Determine the (X, Y) coordinate at the center of the cell enclosing the given text.  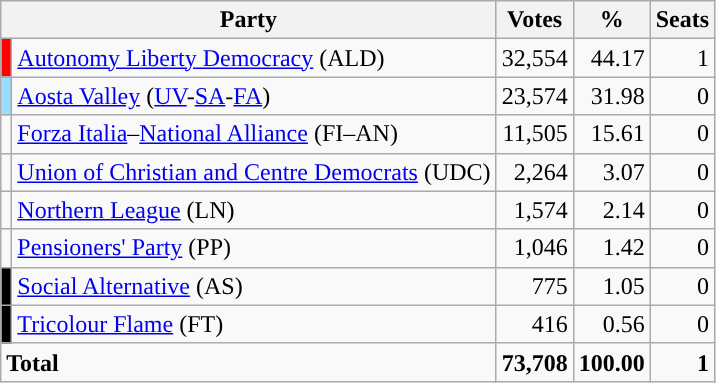
32,554 (534, 58)
Seats (682, 20)
Northern League (LN) (254, 210)
23,574 (534, 96)
416 (534, 324)
Tricolour Flame (FT) (254, 324)
Aosta Valley (UV-SA-FA) (254, 96)
775 (534, 286)
Social Alternative (AS) (254, 286)
2,264 (534, 172)
100.00 (612, 362)
Union of Christian and Centre Democrats (UDC) (254, 172)
44.17 (612, 58)
1,574 (534, 210)
Forza Italia–National Alliance (FI–AN) (254, 134)
11,505 (534, 134)
Party (248, 20)
Total (248, 362)
0.56 (612, 324)
1,046 (534, 248)
15.61 (612, 134)
1.42 (612, 248)
3.07 (612, 172)
2.14 (612, 210)
73,708 (534, 362)
1.05 (612, 286)
Autonomy Liberty Democracy (ALD) (254, 58)
% (612, 20)
Votes (534, 20)
31.98 (612, 96)
Pensioners' Party (PP) (254, 248)
